Find where the given text appears and provide that cell's center as (x, y) coordinate. 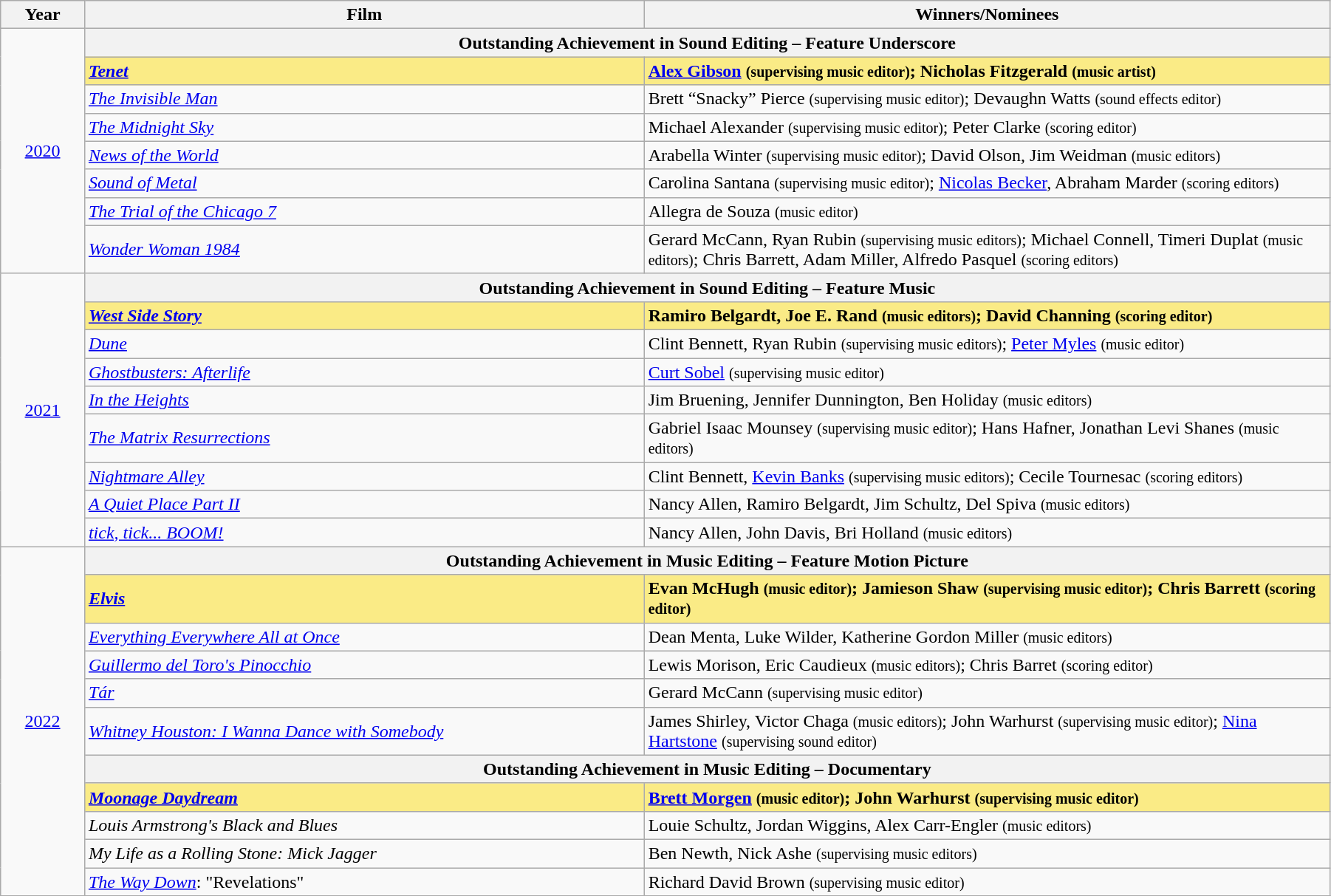
The Invisible Man (364, 99)
2021 (43, 410)
Louie Schultz, Jordan Wiggins, Alex Carr-Engler (music editors) (987, 825)
West Side Story (364, 315)
The Trial of the Chicago 7 (364, 211)
Everything Everywhere All at Once (364, 637)
Louis Armstrong's Black and Blues (364, 825)
Brett Morgen (music editor); John Warhurst (supervising music editor) (987, 797)
Tenet (364, 71)
Outstanding Achievement in Music Editing – Documentary (707, 769)
Gabriel Isaac Mounsey (supervising music editor); Hans Hafner, Jonathan Levi Shanes (music editors) (987, 439)
Gerard McCann (supervising music editor) (987, 693)
The Way Down: "Revelations" (364, 881)
Carolina Santana (supervising music editor); Nicolas Becker, Abraham Marder (scoring editors) (987, 183)
Michael Alexander (supervising music editor); Peter Clarke (scoring editor) (987, 127)
2022 (43, 721)
Ben Newth, Nick Ashe (supervising music editors) (987, 853)
Arabella Winter (supervising music editor); David Olson, Jim Weidman (music editors) (987, 155)
Outstanding Achievement in Sound Editing – Feature Underscore (707, 43)
Jim Bruening, Jennifer Dunnington, Ben Holiday (music editors) (987, 400)
A Quiet Place Part II (364, 505)
Wonder Woman 1984 (364, 250)
Outstanding Achievement in Sound Editing – Feature Music (707, 287)
Sound of Metal (364, 183)
Tár (364, 693)
Nightmare Alley (364, 476)
In the Heights (364, 400)
Winners/Nominees (987, 15)
2020 (43, 151)
The Matrix Resurrections (364, 439)
Nancy Allen, John Davis, Bri Holland (music editors) (987, 533)
Film (364, 15)
Curt Sobel (supervising music editor) (987, 372)
Whitney Houston: I Wanna Dance with Somebody (364, 731)
Clint Bennett, Ryan Rubin (supervising music editors); Peter Myles (music editor) (987, 343)
Elvis (364, 598)
Richard David Brown (supervising music editor) (987, 881)
Outstanding Achievement in Music Editing – Feature Motion Picture (707, 561)
tick, tick... BOOM! (364, 533)
My Life as a Rolling Stone: Mick Jagger (364, 853)
Ghostbusters: Afterlife (364, 372)
Year (43, 15)
Ramiro Belgardt, Joe E. Rand (music editors); David Channing (scoring editor) (987, 315)
Lewis Morison, Eric Caudieux (music editors); Chris Barret (scoring editor) (987, 665)
Guillermo del Toro's Pinocchio (364, 665)
Evan McHugh (music editor); Jamieson Shaw (supervising music editor); Chris Barrett (scoring editor) (987, 598)
Brett “Snacky” Pierce (supervising music editor); Devaughn Watts (sound effects editor) (987, 99)
Clint Bennett, Kevin Banks (supervising music editors); Cecile Tournesac (scoring editors) (987, 476)
Dean Menta, Luke Wilder, Katherine Gordon Miller (music editors) (987, 637)
Moonage Daydream (364, 797)
Alex Gibson (supervising music editor); Nicholas Fitzgerald (music artist) (987, 71)
The Midnight Sky (364, 127)
Allegra de Souza (music editor) (987, 211)
News of the World (364, 155)
Dune (364, 343)
James Shirley, Victor Chaga (music editors); John Warhurst (supervising music editor); Nina Hartstone (supervising sound editor) (987, 731)
Nancy Allen, Ramiro Belgardt, Jim Schultz, Del Spiva (music editors) (987, 505)
